Return (X, Y) of the center of cell containing provided text 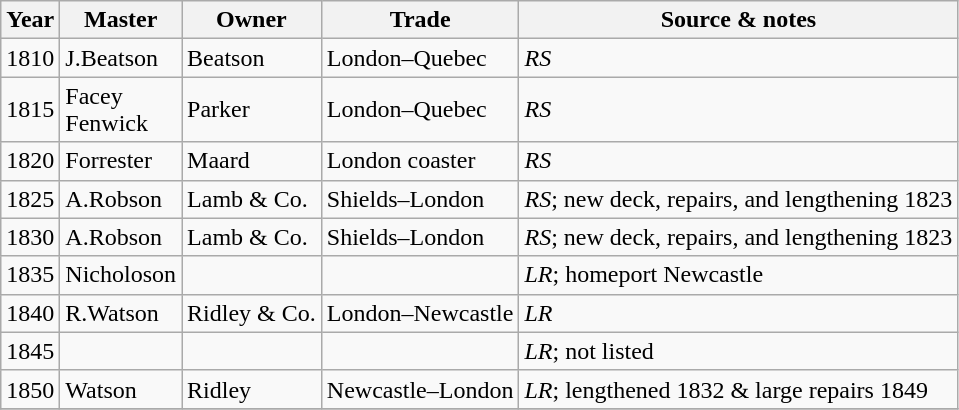
Source & notes (738, 20)
LR (738, 313)
1830 (30, 237)
LR; homeport Newcastle (738, 275)
Ridley (252, 389)
1845 (30, 351)
1850 (30, 389)
Owner (252, 20)
1810 (30, 58)
Year (30, 20)
Ridley & Co. (252, 313)
1840 (30, 313)
Beatson (252, 58)
Parker (252, 110)
Nicholoson (121, 275)
J.Beatson (121, 58)
Maard (252, 161)
LR; lengthened 1832 & large repairs 1849 (738, 389)
1815 (30, 110)
LR; not listed (738, 351)
London coaster (420, 161)
Watson (121, 389)
Forrester (121, 161)
1825 (30, 199)
R.Watson (121, 313)
FaceyFenwick (121, 110)
London–Newcastle (420, 313)
Newcastle–London (420, 389)
Master (121, 20)
1835 (30, 275)
Trade (420, 20)
1820 (30, 161)
